Return [X, Y] of the center of cell containing provided text 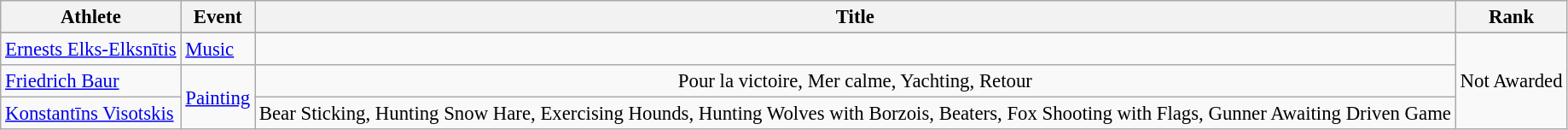
Bear Sticking, Hunting Snow Hare, Exercising Hounds, Hunting Wolves with Borzois, Beaters, Fox Shooting with Flags, Gunner Awaiting Driven Game [855, 114]
Event [218, 17]
Pour la victoire, Mer calme, Yachting, Retour [855, 81]
Painting [218, 97]
Athlete [90, 17]
Music [218, 50]
Ernests Elks-Elksnītis [90, 50]
Konstantīns Visotskis [90, 114]
Rank [1512, 17]
Not Awarded [1512, 82]
Friedrich Baur [90, 81]
Title [855, 17]
